Pinpoint the cell where the given text exists, returning its (x, y) midpoint coordinate. 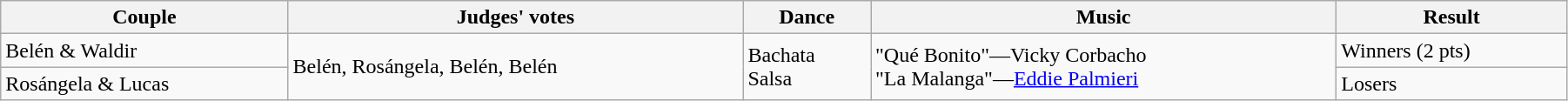
"Qué Bonito"—Vicky Corbacho"La Malanga"—Eddie Palmieri (1103, 67)
Music (1103, 17)
Losers (1451, 84)
Rosángela & Lucas (144, 84)
Result (1451, 17)
Belén & Waldir (144, 50)
Winners (2 pts) (1451, 50)
Couple (144, 17)
Judges' votes (515, 17)
Dance (807, 17)
BachataSalsa (807, 67)
Belén, Rosángela, Belén, Belén (515, 67)
